For the text-containing cell, return its midpoint in [x, y] coordinate format. 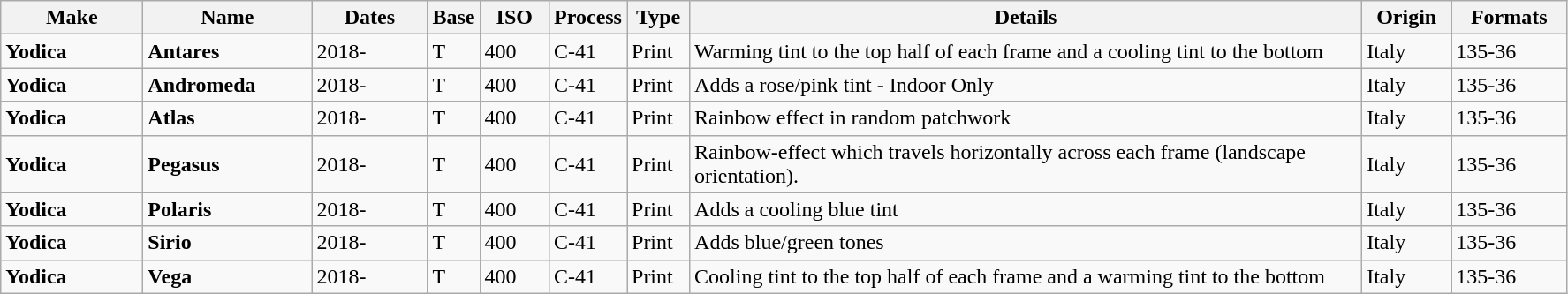
Formats [1509, 18]
Cooling tint to the top half of each frame and a warming tint to the bottom [1026, 276]
Atlas [228, 118]
Type [659, 18]
Origin [1406, 18]
Pegasus [228, 164]
Process [588, 18]
Vega [228, 276]
Sirio [228, 243]
Adds blue/green tones [1026, 243]
Name [228, 18]
Andromeda [228, 85]
Make [72, 18]
Polaris [228, 209]
Antares [228, 51]
Rainbow-effect which travels horizontally across each frame (landscape orientation). [1026, 164]
ISO [514, 18]
Adds a cooling blue tint [1026, 209]
Rainbow effect in random patchwork [1026, 118]
Details [1026, 18]
Adds a rose/pink tint - Indoor Only [1026, 85]
Dates [369, 18]
Warming tint to the top half of each frame and a cooling tint to the bottom [1026, 51]
Base [454, 18]
